Locate the cell with the specified text and output its (X, Y) center coordinate. 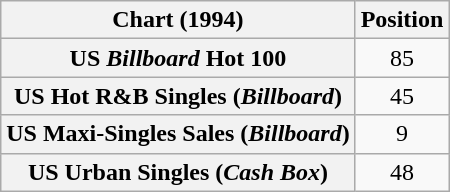
85 (402, 58)
US Billboard Hot 100 (178, 58)
48 (402, 172)
9 (402, 134)
US Hot R&B Singles (Billboard) (178, 96)
US Maxi-Singles Sales (Billboard) (178, 134)
45 (402, 96)
Position (402, 20)
US Urban Singles (Cash Box) (178, 172)
Chart (1994) (178, 20)
